Return the (x, y) coordinate for the center point of the cell that contains the specified text.  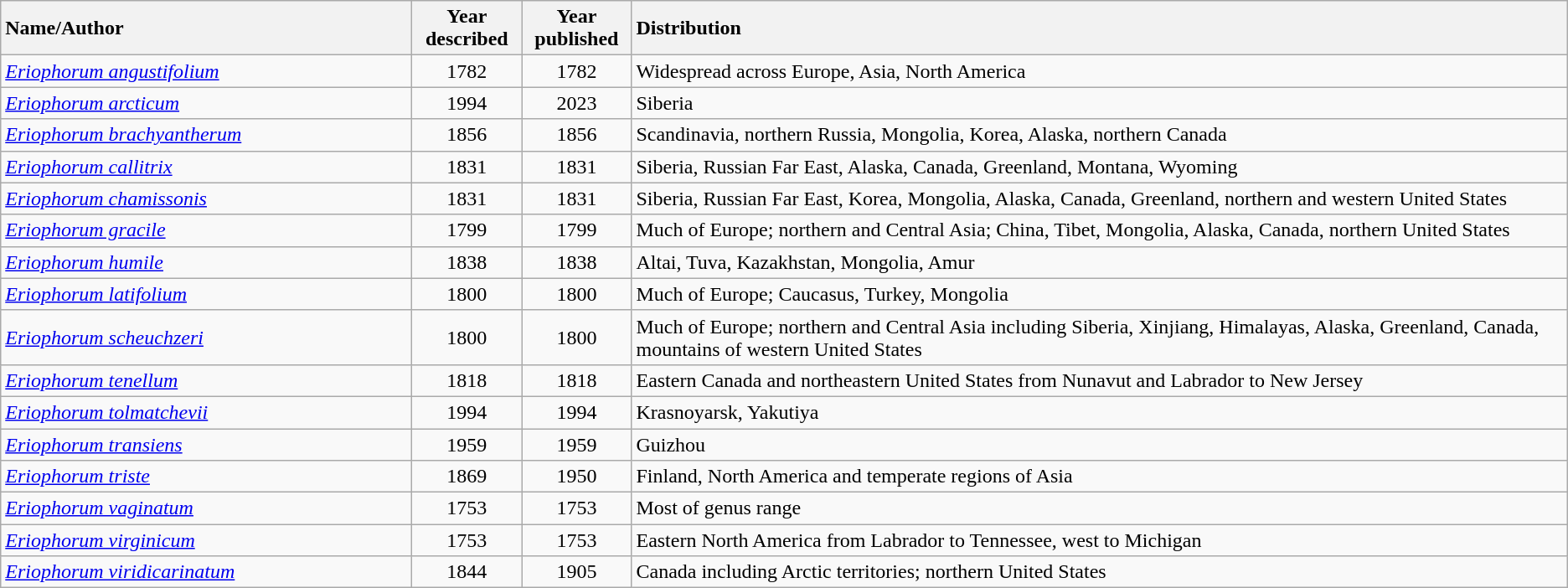
Eriophorum latifolium (206, 294)
Altai, Tuva, Kazakhstan, Mongolia, Amur (1099, 262)
Most of genus range (1099, 508)
Distribution (1099, 28)
Year described (467, 28)
Siberia, Russian Far East, Korea, Mongolia, Alaska, Canada, Greenland, northern and western United States (1099, 199)
1844 (467, 572)
Widespread across Europe, Asia, North America (1099, 71)
Canada including Arctic territories; northern United States (1099, 572)
Much of Europe; Caucasus, Turkey, Mongolia (1099, 294)
Eriophorum gracile (206, 230)
Eriophorum triste (206, 477)
Guizhou (1099, 445)
1950 (576, 477)
Eriophorum transiens (206, 445)
Eriophorum arcticum (206, 103)
Eriophorum angustifolium (206, 71)
Eriophorum viridicarinatum (206, 572)
Name/Author (206, 28)
Much of Europe; northern and Central Asia including Siberia, Xinjiang, Himalayas, Alaska, Greenland, Canada, mountains of western United States (1099, 337)
Eastern Canada and northeastern United States from Nunavut and Labrador to New Jersey (1099, 380)
Krasnoyarsk, Yakutiya (1099, 412)
Eriophorum humile (206, 262)
Eriophorum scheuchzeri (206, 337)
Eriophorum callitrix (206, 167)
Eriophorum vaginatum (206, 508)
1905 (576, 572)
Eriophorum tenellum (206, 380)
Scandinavia, northern Russia, Mongolia, Korea, Alaska, northern Canada (1099, 135)
Eriophorum brachyantherum (206, 135)
Much of Europe; northern and Central Asia; China, Tibet, Mongolia, Alaska, Canada, northern United States (1099, 230)
Eriophorum virginicum (206, 540)
1869 (467, 477)
Finland, North America and temperate regions of Asia (1099, 477)
Eriophorum tolmatchevii (206, 412)
Eastern North America from Labrador to Tennessee, west to Michigan (1099, 540)
2023 (576, 103)
Siberia (1099, 103)
Eriophorum chamissonis (206, 199)
Year published (576, 28)
Siberia, Russian Far East, Alaska, Canada, Greenland, Montana, Wyoming (1099, 167)
